Search for the cell housing the specified text and yield its [x, y] center coordinate. 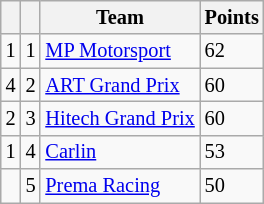
ART Grand Prix [120, 85]
Points [232, 17]
50 [232, 186]
3 [31, 118]
62 [232, 51]
5 [31, 186]
Hitech Grand Prix [120, 118]
53 [232, 152]
Team [120, 17]
Carlin [120, 152]
Prema Racing [120, 186]
MP Motorsport [120, 51]
